Detect which cell encompasses the target text, then output its [X, Y] center coordinate. 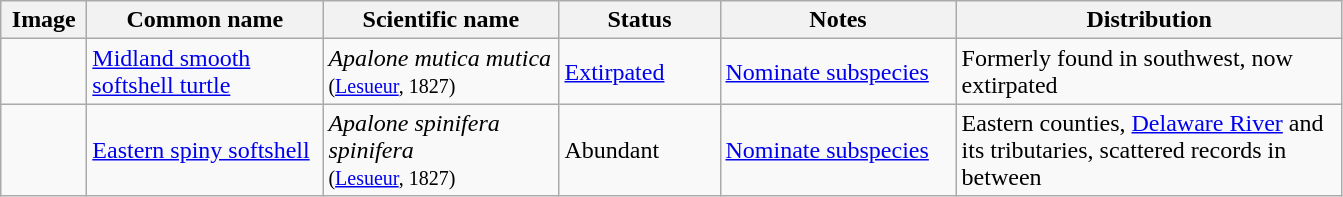
Eastern counties, Delaware River and its tributaries, scattered records in between [1149, 150]
Formerly found in southwest, now extirpated [1149, 72]
Apalone spinifera spinifera(Lesueur, 1827) [441, 150]
Notes [838, 20]
Scientific name [441, 20]
Common name [205, 20]
Abundant [640, 150]
Apalone mutica mutica(Lesueur, 1827) [441, 72]
Distribution [1149, 20]
Image [44, 20]
Eastern spiny softshell [205, 150]
Midland smooth softshell turtle [205, 72]
Extirpated [640, 72]
Status [640, 20]
